Find where the given text appears and provide that cell's center as [x, y] coordinate. 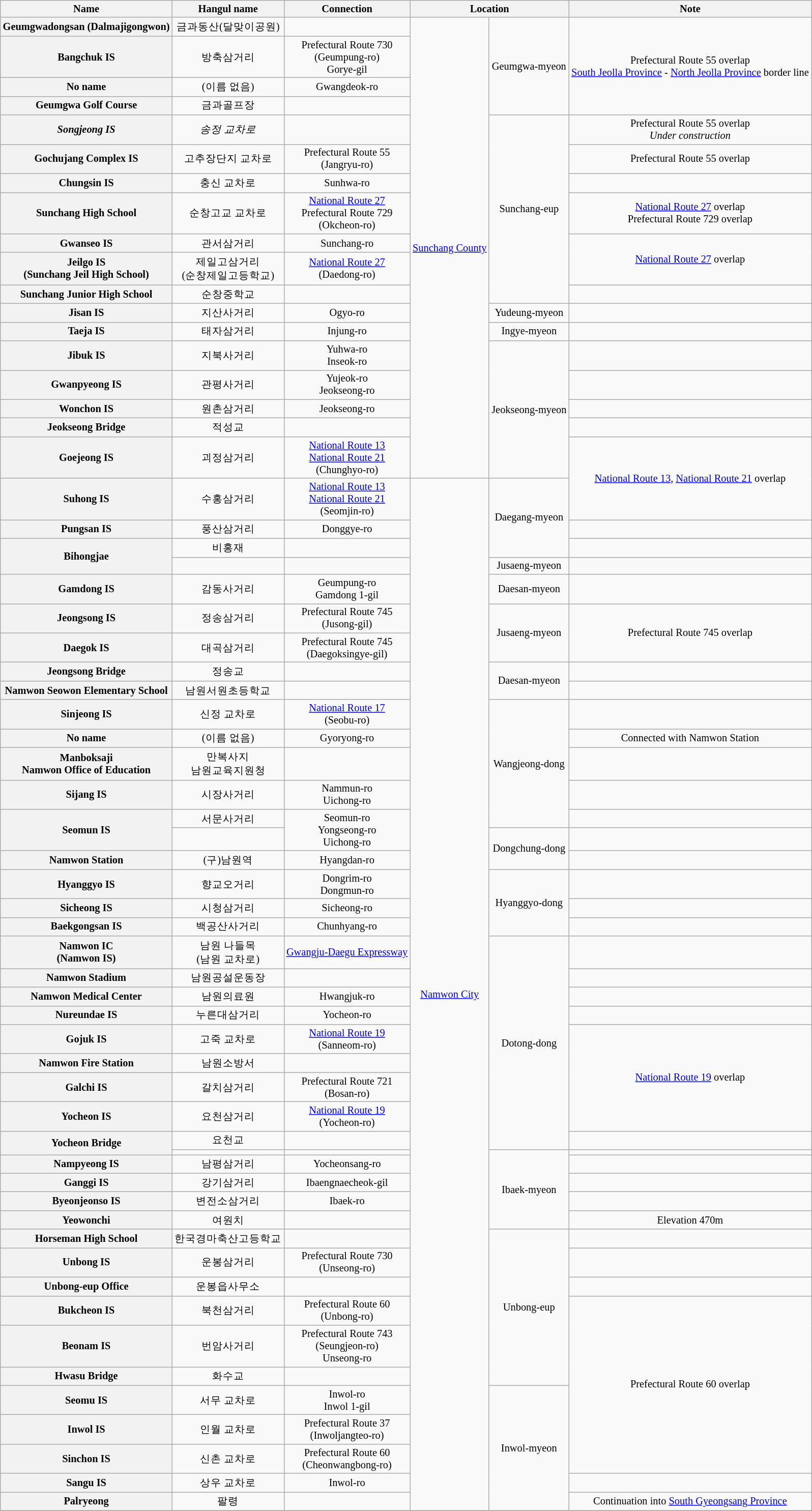
Yocheon IS [86, 1116]
원촌삼거리 [228, 409]
Pungsan IS [86, 529]
Nureundae IS [86, 1015]
Yudeung-myeon [529, 312]
Location [489, 9]
Jibuk IS [86, 356]
괴정삼거리 [228, 457]
Dotong-dong [529, 1043]
상우 교차로 [228, 1483]
남원서원초등학교 [228, 690]
팔령 [228, 1501]
한국경마축산고등학교 [228, 1238]
Dongchung-dong [529, 849]
남원소방서 [228, 1063]
Prefectural Route 55 overlapUnder construction [690, 130]
Prefectural Route 745(Jusong-gil) [347, 618]
관평사거리 [228, 385]
Seomu IS [86, 1400]
Jeongsong IS [86, 618]
운봉읍사무소 [228, 1286]
Chunhyang-ro [347, 927]
북천삼거리 [228, 1311]
Sunchang-eup [529, 210]
수홍삼거리 [228, 499]
Donggye-ro [347, 529]
향교오거리 [228, 884]
Dongrim-roDongmun-ro [347, 884]
인월 교차로 [228, 1429]
Beonam IS [86, 1346]
Wangjeong-dong [529, 764]
National Route 19(Yocheon-ro) [347, 1116]
Namwon City [450, 994]
National Route 27(Daedong-ro) [347, 269]
Ibaek-myeon [529, 1189]
Daegang-myeon [529, 518]
정송교 [228, 672]
Geumgwadongsan (Dalmajigongwon) [86, 26]
적성교 [228, 427]
Sicheong IS [86, 908]
Sunhwa-ro [347, 183]
서무 교차로 [228, 1400]
만복사지남원교육지원청 [228, 764]
Injung-ro [347, 332]
Bangchuk IS [86, 57]
제일고삼거리(순창제일고등학교) [228, 269]
Prefectural Route 60(Cheonwangbong-ro) [347, 1459]
순창고교 교차로 [228, 213]
요천삼거리 [228, 1116]
Baekgongsan IS [86, 927]
Inwol-roInwol 1-gil [347, 1400]
남원 나들목(남원 교차로) [228, 952]
Yocheon-ro [347, 1015]
Unbong-eup [529, 1307]
Galchi IS [86, 1087]
Ibaengnaecheok-gil [347, 1182]
Namwon Seowon Elementary School [86, 690]
Gojuk IS [86, 1039]
Hyanggyo IS [86, 884]
Daegok IS [86, 648]
Palryeong [86, 1501]
Ibaek-ro [347, 1201]
강기삼거리 [228, 1182]
Prefectural Route 745(Daegoksingye-gil) [347, 648]
방축삼거리 [228, 57]
고죽 교차로 [228, 1039]
National Route 19(Sanneom-ro) [347, 1039]
Jeokseong-myeon [529, 410]
Prefectural Route 743(Seungjeon-ro)Unseong-ro [347, 1346]
번암사거리 [228, 1346]
Hyangdan-ro [347, 860]
비홍재 [228, 547]
Sicheong-ro [347, 908]
송정 교차로 [228, 130]
감동사거리 [228, 589]
Note [690, 9]
Gwangju-Daegu Expressway [347, 952]
충신 교차로 [228, 183]
서문사거리 [228, 818]
Yeowonchi [86, 1220]
Jeokseong Bridge [86, 427]
Prefectural Route 37(Inwoljangteo-ro) [347, 1429]
Geumpung-roGamdong 1-gil [347, 589]
Gwanseo IS [86, 243]
요천교 [228, 1141]
Namwon IC(Namwon IS) [86, 952]
시청삼거리 [228, 908]
Taeja IS [86, 332]
National Route 17(Seobu-ro) [347, 714]
(구)남원역 [228, 860]
Sangu IS [86, 1483]
Inwol-myeon [529, 1448]
Nampyeong IS [86, 1164]
Sinjeong IS [86, 714]
Ganggi IS [86, 1182]
Unbong IS [86, 1262]
Prefectural Route 730(Unseong-ro) [347, 1262]
Prefectural Route 55(Jangryu-ro) [347, 159]
운봉삼거리 [228, 1262]
National Route 19 overlap [690, 1078]
Sunchang High School [86, 213]
남원공설운동장 [228, 978]
Name [86, 9]
순창중학교 [228, 294]
지산사거리 [228, 312]
지북사거리 [228, 356]
Gochujang Complex IS [86, 159]
Horseman High School [86, 1238]
Namwon Fire Station [86, 1063]
Sunchang-ro [347, 243]
Suhong IS [86, 499]
Gyoryong-ro [347, 738]
Continuation into South Gyeongsang Province [690, 1501]
ManboksajiNamwon Office of Education [86, 764]
Hwasu Bridge [86, 1376]
Prefectural Route 55 overlapSouth Jeolla Province - North Jeolla Province border line [690, 66]
Jeokseong-ro [347, 409]
National Route 13National Route 21(Chunghyo-ro) [347, 457]
백공산사거리 [228, 927]
Yocheon Bridge [86, 1143]
화수교 [228, 1376]
Yuhwa-roInseok-ro [347, 356]
Goejeong IS [86, 457]
Namwon Station [86, 860]
신촌 교차로 [228, 1459]
Gwanpyeong IS [86, 385]
Yocheonsang-ro [347, 1164]
Connection [347, 9]
Ingye-myeon [529, 332]
Songjeong IS [86, 130]
National Route 27 overlapPrefectural Route 729 overlap [690, 213]
Jeongsong Bridge [86, 672]
Jisan IS [86, 312]
Geumgwa-myeon [529, 66]
변전소삼거리 [228, 1201]
시장사거리 [228, 795]
Seomun-roYongseong-roUichong-ro [347, 830]
Hyanggyo-dong [529, 903]
Connected with Namwon Station [690, 738]
관서삼거리 [228, 243]
Unbong-eup Office [86, 1286]
Sunchang County [450, 248]
Geumgwa Golf Course [86, 106]
갈치삼거리 [228, 1087]
Sinchon IS [86, 1459]
Byeonjeonso IS [86, 1201]
Gwangdeok-ro [347, 86]
National Route 27Prefectural Route 729(Okcheon-ro) [347, 213]
Hwangjuk-ro [347, 996]
Prefectural Route 60(Unbong-ro) [347, 1311]
National Route 27 overlap [690, 259]
남원의료원 [228, 996]
남평삼거리 [228, 1164]
금과골프장 [228, 106]
Bihongjae [86, 556]
Jeilgo IS(Sunchang Jeil High School) [86, 269]
신정 교차로 [228, 714]
Namwon Medical Center [86, 996]
Nammun-roUichong-ro [347, 795]
National Route 13National Route 21(Seomjin-ro) [347, 499]
누른대삼거리 [228, 1015]
Ogyo-ro [347, 312]
고추장단지 교차로 [228, 159]
National Route 13, National Route 21 overlap [690, 478]
Prefectural Route 55 overlap [690, 159]
여원치 [228, 1220]
금과동산(달맞이공원) [228, 26]
대곡삼거리 [228, 648]
Yujeok-roJeokseong-ro [347, 385]
Elevation 470m [690, 1220]
Namwon Stadium [86, 978]
Inwol IS [86, 1429]
정송삼거리 [228, 618]
Prefectural Route 745 overlap [690, 633]
Bukcheon IS [86, 1311]
풍산삼거리 [228, 529]
Chungsin IS [86, 183]
Sijang IS [86, 795]
Prefectural Route 721(Bosan-ro) [347, 1087]
Hangul name [228, 9]
Sunchang Junior High School [86, 294]
Seomun IS [86, 830]
Inwol-ro [347, 1483]
태자삼거리 [228, 332]
Gamdong IS [86, 589]
Prefectural Route 60 overlap [690, 1385]
Prefectural Route 730(Geumpung-ro)Gorye-gil [347, 57]
Wonchon IS [86, 409]
